Scan for the cell matching the given text and deliver its [x, y] coordinate at center. 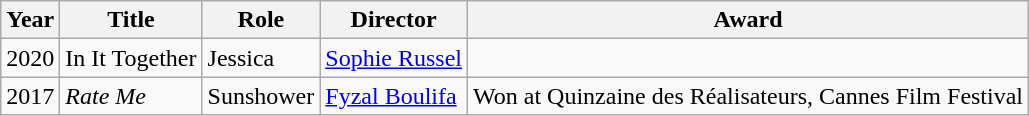
Sunshower [261, 96]
Award [748, 20]
Director [394, 20]
2020 [30, 58]
Role [261, 20]
In It Together [131, 58]
Won at Quinzaine des Réalisateurs, Cannes Film Festival [748, 96]
Jessica [261, 58]
Title [131, 20]
Year [30, 20]
2017 [30, 96]
Sophie Russel [394, 58]
Rate Me [131, 96]
Fyzal Boulifa [394, 96]
